From the cell containing the given text, extract its center point as (x, y) coordinate. 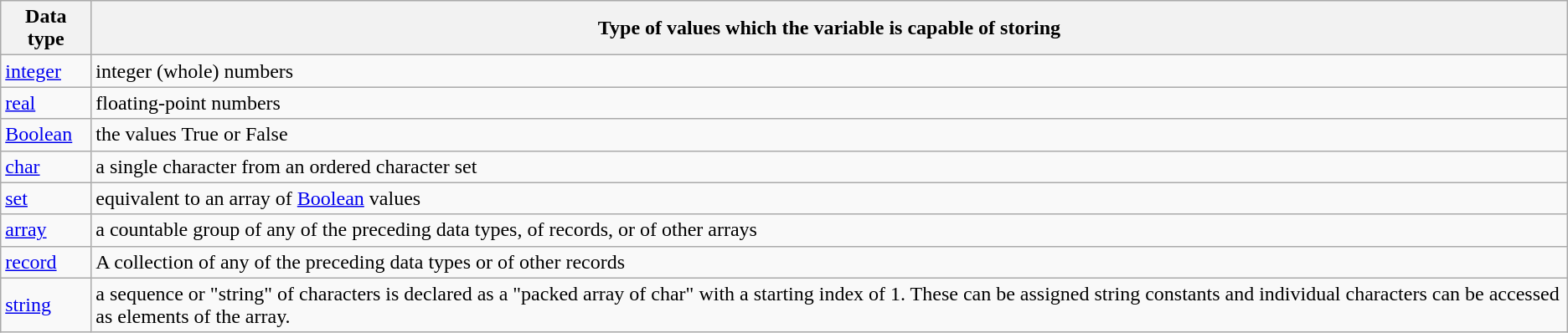
equivalent to an array of Boolean values (829, 198)
Type of values which the variable is capable of storing (829, 28)
Data type (46, 28)
Boolean (46, 135)
a single character from an ordered character set (829, 166)
record (46, 262)
A collection of any of the preceding data types or of other records (829, 262)
the values True or False (829, 135)
array (46, 230)
integer (46, 71)
string (46, 305)
set (46, 198)
floating-point numbers (829, 103)
integer (whole) numbers (829, 71)
a countable group of any of the preceding data types, of records, or of other arrays (829, 230)
char (46, 166)
real (46, 103)
